Capture the cell that displays the provided text and extract its [x, y] central coordinate. 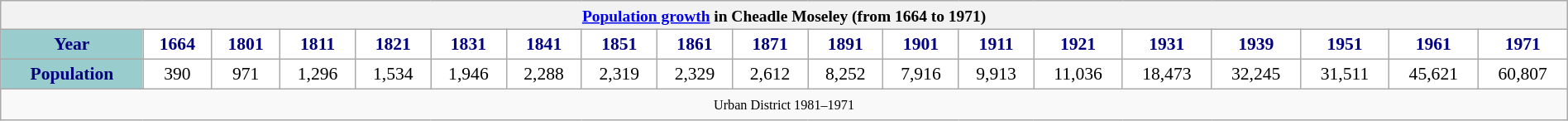
1831 [468, 45]
60,807 [1523, 75]
1911 [996, 45]
2,612 [771, 75]
1931 [1167, 45]
1961 [1433, 45]
1921 [1078, 45]
8,252 [845, 75]
Population [72, 75]
2,319 [619, 75]
1851 [619, 45]
1861 [695, 45]
Year [72, 45]
1801 [246, 45]
1901 [921, 45]
1871 [771, 45]
1821 [394, 45]
1664 [177, 45]
45,621 [1433, 75]
2,288 [544, 75]
Urban District 1981–1971 [784, 104]
971 [246, 75]
Population growth in Cheadle Moseley (from 1664 to 1971) [784, 15]
1891 [845, 45]
9,913 [996, 75]
32,245 [1256, 75]
1811 [318, 45]
1,534 [394, 75]
2,329 [695, 75]
7,916 [921, 75]
31,511 [1345, 75]
1,296 [318, 75]
11,036 [1078, 75]
390 [177, 75]
1951 [1345, 45]
1,946 [468, 75]
1841 [544, 45]
18,473 [1167, 75]
1939 [1256, 45]
1971 [1523, 45]
